Provide the (X, Y) coordinate of the cell's center where the given text is located.  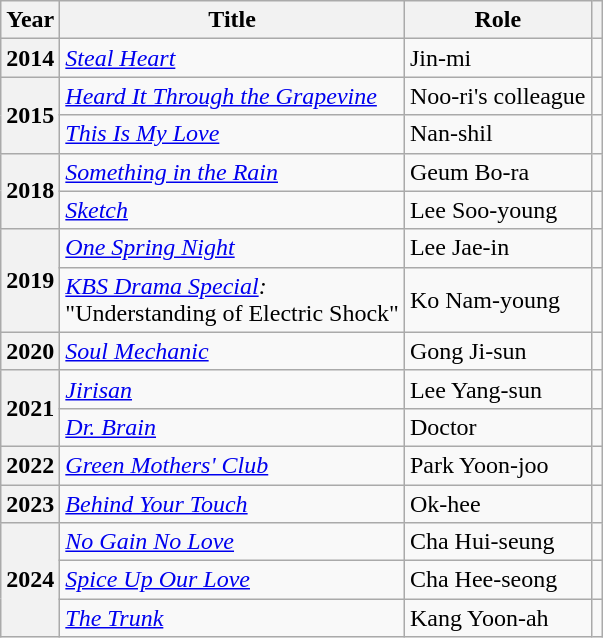
Gong Ji-sun (498, 351)
Jirisan (232, 389)
Steal Heart (232, 58)
This Is My Love (232, 134)
Ko Nam-young (498, 300)
The Trunk (232, 618)
KBS Drama Special:"Understanding of Electric Shock" (232, 300)
2022 (30, 465)
2021 (30, 408)
2014 (30, 58)
Heard It Through the Grapevine (232, 96)
Something in the Rain (232, 172)
Doctor (498, 427)
Behind Your Touch (232, 503)
No Gain No Love (232, 542)
Role (498, 20)
2015 (30, 115)
Cha Hui-seung (498, 542)
Dr. Brain (232, 427)
Noo-ri's colleague (498, 96)
Kang Yoon-ah (498, 618)
2024 (30, 580)
Cha Hee-seong (498, 580)
2018 (30, 191)
Park Yoon-joo (498, 465)
Nan-shil (498, 134)
Geum Bo-ra (498, 172)
Lee Soo-young (498, 210)
Green Mothers' Club (232, 465)
2023 (30, 503)
Title (232, 20)
Spice Up Our Love (232, 580)
Year (30, 20)
Lee Jae-in (498, 248)
2020 (30, 351)
Soul Mechanic (232, 351)
Jin-mi (498, 58)
Lee Yang-sun (498, 389)
Ok-hee (498, 503)
One Spring Night (232, 248)
2019 (30, 280)
Sketch (232, 210)
